Locate the cell with the specified text and output its [x, y] center coordinate. 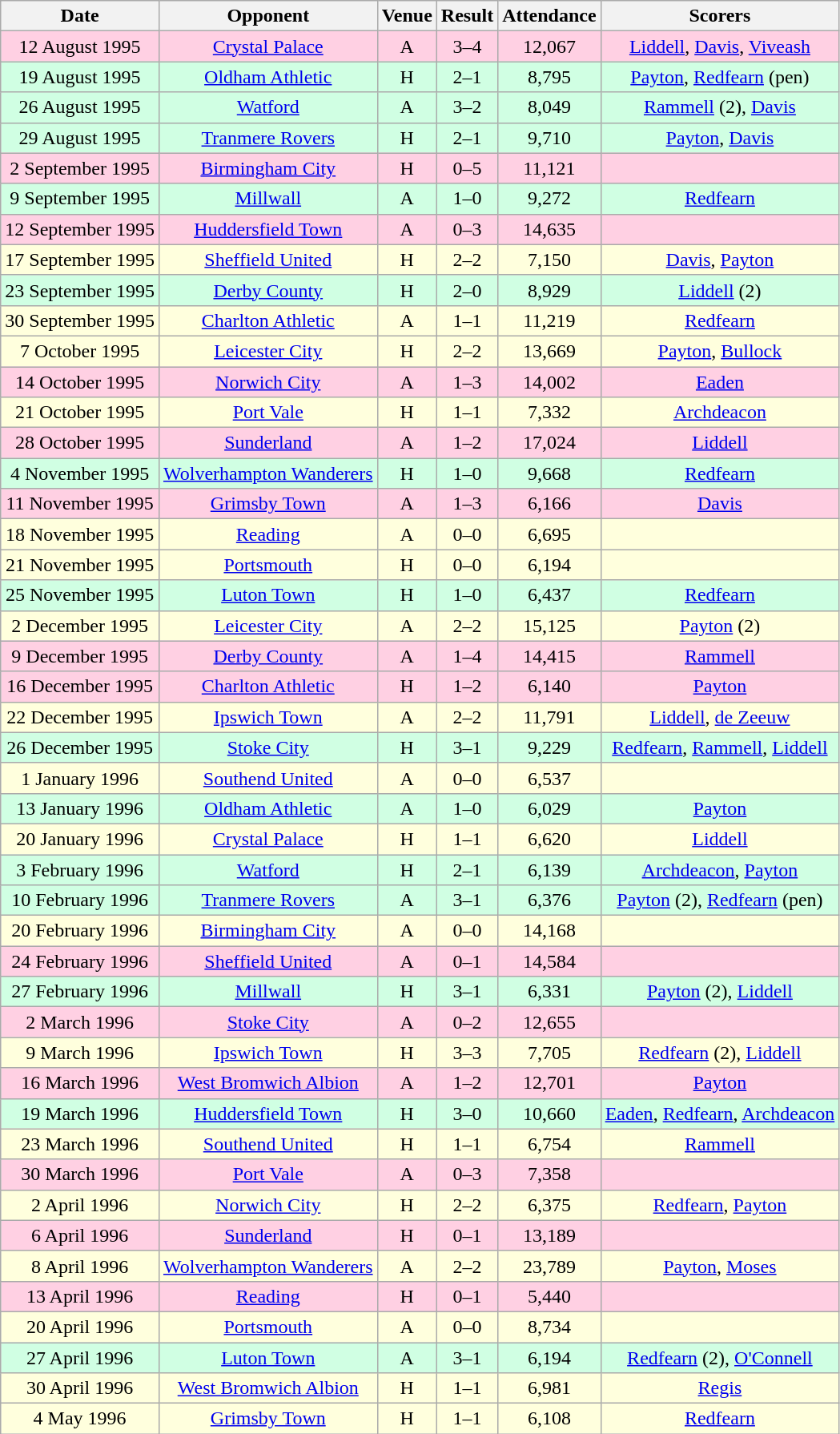
6,166 [549, 504]
13,189 [549, 1235]
7,705 [549, 1053]
23 March 1996 [80, 1144]
17 September 1995 [80, 260]
3–3 [467, 1053]
2–0 [467, 290]
Payton, Moses [720, 1266]
6 April 1996 [80, 1235]
Archdeacon [720, 413]
14,168 [549, 931]
20 February 1996 [80, 931]
Liddell (2) [720, 290]
6,375 [549, 1205]
6,140 [549, 687]
4 May 1996 [80, 1419]
7,332 [549, 413]
24 February 1996 [80, 961]
14,415 [549, 656]
Davis, Payton [720, 260]
7 October 1995 [80, 351]
9 September 1995 [80, 199]
Liddell, de Zeeuw [720, 717]
15,125 [549, 626]
14,002 [549, 382]
9 December 1995 [80, 656]
21 November 1995 [80, 565]
11 November 1995 [80, 504]
6,754 [549, 1144]
3–2 [467, 107]
14 October 1995 [80, 382]
20 April 1996 [80, 1327]
2 April 1996 [80, 1205]
6,029 [549, 808]
30 March 1996 [80, 1174]
Payton, Davis [720, 138]
Redfearn (2), Liddell [720, 1053]
6,108 [549, 1419]
16 March 1996 [80, 1083]
Regis [720, 1388]
6,139 [549, 869]
14,635 [549, 229]
8,734 [549, 1327]
Rammell (2), Davis [720, 107]
22 December 1995 [80, 717]
Payton, Bullock [720, 351]
Redfearn, Payton [720, 1205]
Payton (2), Redfearn (pen) [720, 900]
Result [467, 16]
8,929 [549, 290]
Redfearn, Rammell, Liddell [720, 747]
18 November 1995 [80, 534]
Date [80, 16]
Redfearn (2), O'Connell [720, 1358]
13 January 1996 [80, 808]
11,791 [549, 717]
12,067 [549, 46]
Eaden [720, 382]
2 March 1996 [80, 1022]
16 December 1995 [80, 687]
Venue [407, 16]
11,219 [549, 320]
9,668 [549, 473]
30 April 1996 [80, 1388]
17,024 [549, 443]
27 April 1996 [80, 1358]
30 September 1995 [80, 320]
7,358 [549, 1174]
Payton (2), Liddell [720, 992]
9,272 [549, 199]
11,121 [549, 168]
1–4 [467, 656]
28 October 1995 [80, 443]
6,695 [549, 534]
Davis [720, 504]
20 January 1996 [80, 839]
25 November 1995 [80, 595]
8,795 [549, 77]
13,669 [549, 351]
23,789 [549, 1266]
6,437 [549, 595]
3 February 1996 [80, 869]
8 April 1996 [80, 1266]
23 September 1995 [80, 290]
2 December 1995 [80, 626]
4 November 1995 [80, 473]
9,710 [549, 138]
26 August 1995 [80, 107]
6,331 [549, 992]
Payton, Redfearn (pen) [720, 77]
21 October 1995 [80, 413]
29 August 1995 [80, 138]
12 September 1995 [80, 229]
8,049 [549, 107]
6,981 [549, 1388]
6,376 [549, 900]
Payton (2) [720, 626]
12,655 [549, 1022]
26 December 1995 [80, 747]
19 August 1995 [80, 77]
Liddell, Davis, Viveash [720, 46]
5,440 [549, 1296]
Eaden, Redfearn, Archdeacon [720, 1114]
Archdeacon, Payton [720, 869]
6,620 [549, 839]
3–0 [467, 1114]
3–4 [467, 46]
10 February 1996 [80, 900]
10,660 [549, 1114]
27 February 1996 [80, 992]
7,150 [549, 260]
0–2 [467, 1022]
0–5 [467, 168]
2 September 1995 [80, 168]
13 April 1996 [80, 1296]
Opponent [267, 16]
12,701 [549, 1083]
12 August 1995 [80, 46]
Scorers [720, 16]
Attendance [549, 16]
14,584 [549, 961]
6,537 [549, 778]
19 March 1996 [80, 1114]
1 January 1996 [80, 778]
9 March 1996 [80, 1053]
9,229 [549, 747]
